Capture the cell that displays the provided text and extract its (X, Y) central coordinate. 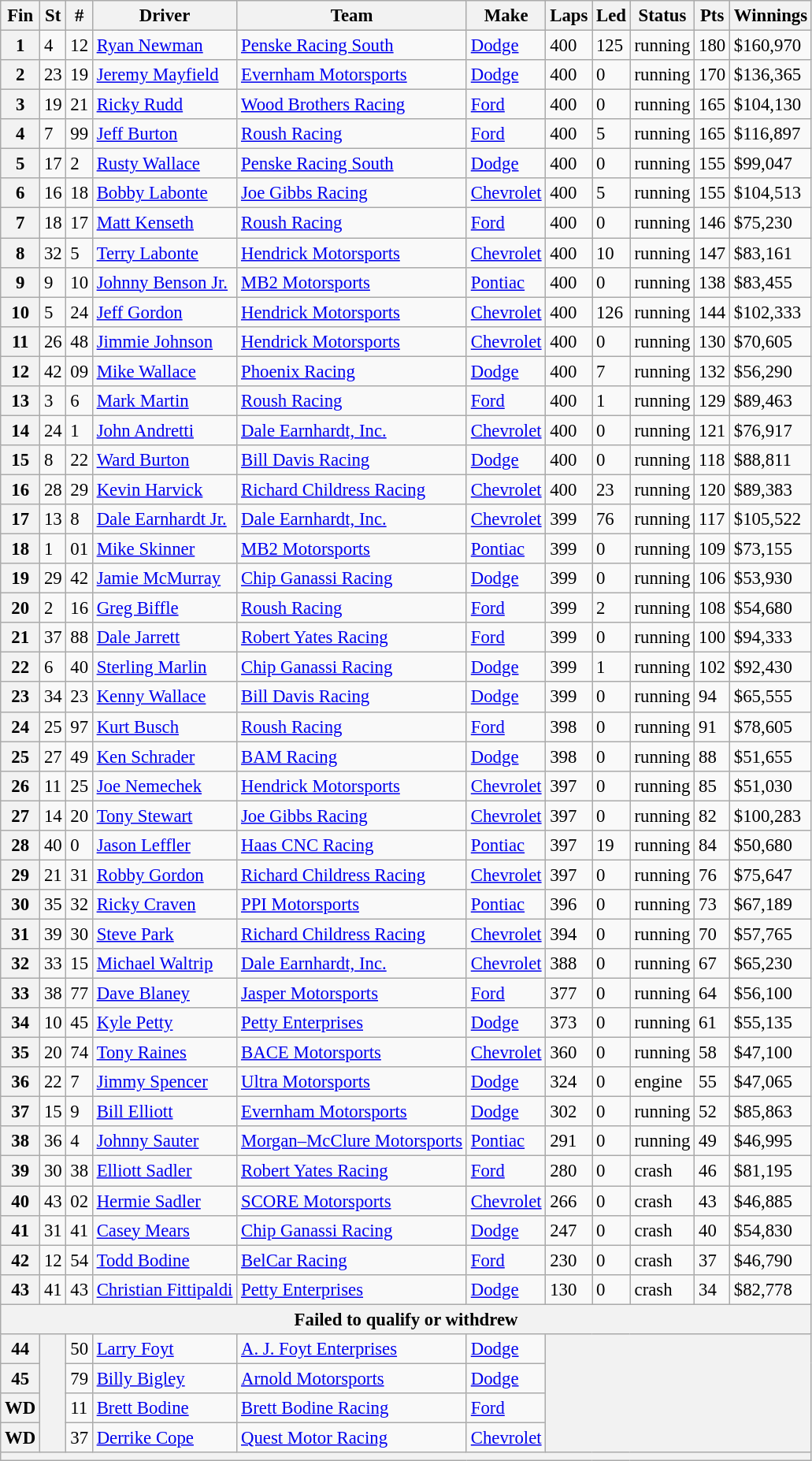
106 (712, 578)
266 (569, 1201)
73 (712, 905)
52 (712, 1112)
Ultra Motorsports (352, 1082)
Dale Jarrett (164, 638)
BACE Motorsports (352, 1053)
$56,290 (770, 371)
109 (712, 549)
54 (79, 1260)
117 (712, 519)
Dale Earnhardt Jr. (164, 519)
Matt Kenseth (164, 223)
70 (712, 934)
$51,030 (770, 786)
108 (712, 608)
$50,680 (770, 846)
Tony Raines (164, 1053)
85 (712, 786)
$46,995 (770, 1142)
Joe Nemechek (164, 786)
$99,047 (770, 164)
Terry Labonte (164, 253)
Quest Motor Racing (352, 1437)
118 (712, 460)
Mike Wallace (164, 371)
John Andretti (164, 430)
PPI Motorsports (352, 905)
82 (712, 816)
$75,230 (770, 223)
132 (712, 371)
44 (20, 1349)
$51,655 (770, 757)
Ward Burton (164, 460)
Laps (569, 16)
BAM Racing (352, 757)
$102,333 (770, 312)
$105,522 (770, 519)
$75,647 (770, 875)
247 (569, 1230)
$55,135 (770, 1023)
$136,365 (770, 75)
$81,195 (770, 1171)
324 (569, 1082)
Team (352, 16)
01 (79, 549)
Ken Schrader (164, 757)
Jasper Motorsports (352, 994)
97 (79, 727)
Sterling Marlin (164, 667)
129 (712, 401)
Michael Waltrip (164, 964)
Billy Bigley (164, 1378)
$67,189 (770, 905)
377 (569, 994)
09 (79, 371)
147 (712, 253)
$46,790 (770, 1260)
302 (569, 1112)
$104,130 (770, 105)
Arnold Motorsports (352, 1378)
$88,811 (770, 460)
55 (712, 1082)
Mike Skinner (164, 549)
BelCar Racing (352, 1260)
$89,463 (770, 401)
SCORE Motorsports (352, 1201)
Led (611, 16)
360 (569, 1053)
120 (712, 489)
02 (79, 1201)
Wood Brothers Racing (352, 105)
Robby Gordon (164, 875)
Mark Martin (164, 401)
102 (712, 667)
$94,333 (770, 638)
Haas CNC Racing (352, 846)
79 (79, 1378)
$73,155 (770, 549)
125 (611, 46)
46 (712, 1171)
Steve Park (164, 934)
Todd Bodine (164, 1260)
126 (611, 312)
A. J. Foyt Enterprises (352, 1349)
Phoenix Racing (352, 371)
Casey Mears (164, 1230)
Dave Blaney (164, 994)
$104,513 (770, 193)
Driver (164, 16)
$76,917 (770, 430)
$100,283 (770, 816)
$89,383 (770, 489)
$82,778 (770, 1289)
Make (506, 16)
Failed to qualify or withdrew (406, 1319)
Brett Bodine (164, 1408)
$85,863 (770, 1112)
94 (712, 697)
146 (712, 223)
291 (569, 1142)
Larry Foyt (164, 1349)
Kurt Busch (164, 727)
$78,605 (770, 727)
$54,830 (770, 1230)
67 (712, 964)
Brett Bodine Racing (352, 1408)
# (79, 16)
Kevin Harvick (164, 489)
St (54, 16)
engine (662, 1082)
Morgan–McClure Motorsports (352, 1142)
396 (569, 905)
74 (79, 1053)
230 (569, 1260)
Status (662, 16)
$65,230 (770, 964)
$83,455 (770, 282)
Jimmy Spencer (164, 1082)
280 (569, 1171)
394 (569, 934)
$116,897 (770, 134)
$70,605 (770, 341)
$65,555 (770, 697)
Johnny Benson Jr. (164, 282)
91 (712, 727)
$57,765 (770, 934)
Rusty Wallace (164, 164)
Johnny Sauter (164, 1142)
Jeff Gordon (164, 312)
170 (712, 75)
58 (712, 1053)
48 (79, 341)
$46,885 (770, 1201)
$160,970 (770, 46)
Jimmie Johnson (164, 341)
Greg Biffle (164, 608)
Bobby Labonte (164, 193)
138 (712, 282)
64 (712, 994)
Hermie Sadler (164, 1201)
$92,430 (770, 667)
Tony Stewart (164, 816)
180 (712, 46)
Derrike Cope (164, 1437)
$47,065 (770, 1082)
50 (79, 1349)
Kenny Wallace (164, 697)
Ricky Rudd (164, 105)
77 (79, 994)
373 (569, 1023)
Fin (20, 16)
144 (712, 312)
121 (712, 430)
Christian Fittipaldi (164, 1289)
$47,100 (770, 1053)
100 (712, 638)
Jamie McMurray (164, 578)
Jeremy Mayfield (164, 75)
$83,161 (770, 253)
$56,100 (770, 994)
Ricky Craven (164, 905)
Jason Leffler (164, 846)
Jeff Burton (164, 134)
388 (569, 964)
Kyle Petty (164, 1023)
Elliott Sadler (164, 1171)
Bill Elliott (164, 1112)
$53,930 (770, 578)
99 (79, 134)
84 (712, 846)
Winnings (770, 16)
61 (712, 1023)
$54,680 (770, 608)
Pts (712, 16)
Ryan Newman (164, 46)
